Output the [x, y] coordinate of the center of the cell containing the given text.  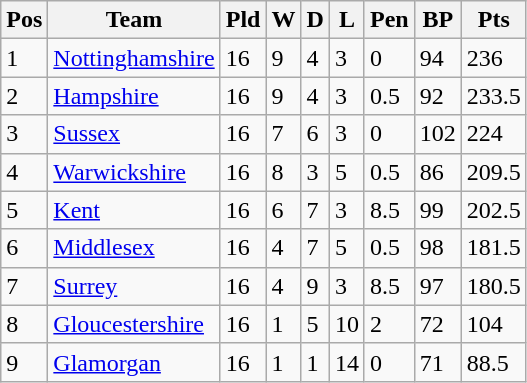
Warwickshire [134, 172]
88.5 [494, 362]
Pos [24, 20]
D [315, 20]
Kent [134, 210]
Middlesex [134, 248]
98 [438, 248]
86 [438, 172]
233.5 [494, 96]
236 [494, 58]
L [346, 20]
104 [494, 324]
180.5 [494, 286]
Pen [389, 20]
99 [438, 210]
Gloucestershire [134, 324]
Surrey [134, 286]
Nottinghamshire [134, 58]
97 [438, 286]
94 [438, 58]
10 [346, 324]
202.5 [494, 210]
209.5 [494, 172]
W [284, 20]
71 [438, 362]
14 [346, 362]
Pts [494, 20]
92 [438, 96]
Glamorgan [134, 362]
181.5 [494, 248]
Pld [243, 20]
72 [438, 324]
BP [438, 20]
Sussex [134, 134]
Hampshire [134, 96]
102 [438, 134]
Team [134, 20]
224 [494, 134]
